Pinpoint the cell where the given text exists, returning its [x, y] midpoint coordinate. 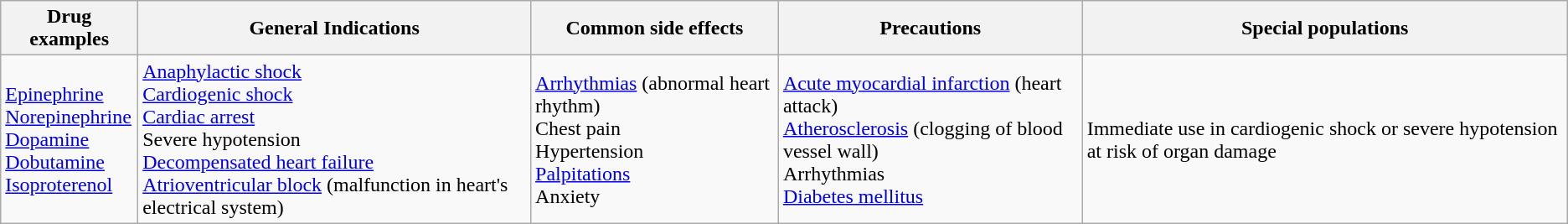
Arrhythmias (abnormal heart rhythm)Chest painHypertensionPalpitationsAnxiety [655, 139]
General Indications [335, 29]
EpinephrineNorepinephrineDopamineDobutamineIsoproterenol [70, 139]
Common side effects [655, 29]
Precautions [930, 29]
Acute myocardial infarction (heart attack)Atherosclerosis (clogging of blood vessel wall)ArrhythmiasDiabetes mellitus [930, 139]
Drug examples [70, 29]
Special populations [1325, 29]
Immediate use in cardiogenic shock or severe hypotension at risk of organ damage [1325, 139]
